Provide the [X, Y] coordinate of the cell's center where the given text is located.  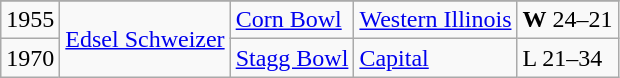
Edsel Schweizer [145, 39]
L 21–34 [568, 58]
Corn Bowl [292, 20]
Capital [436, 58]
W 24–21 [568, 20]
Western Illinois [436, 20]
Stagg Bowl [292, 58]
1955 [30, 20]
1970 [30, 58]
